Locate the cell with the specified text and output its (x, y) center coordinate. 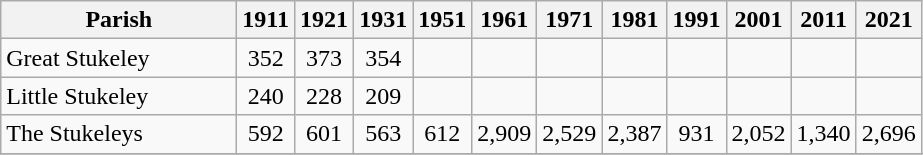
563 (384, 134)
601 (324, 134)
2011 (824, 20)
The Stukeleys (119, 134)
1,340 (824, 134)
2,529 (570, 134)
2,696 (888, 134)
240 (266, 96)
1961 (504, 20)
209 (384, 96)
2001 (758, 20)
373 (324, 58)
354 (384, 58)
1921 (324, 20)
Parish (119, 20)
1981 (634, 20)
1911 (266, 20)
612 (442, 134)
Little Stukeley (119, 96)
352 (266, 58)
Great Stukeley (119, 58)
592 (266, 134)
228 (324, 96)
2,052 (758, 134)
931 (696, 134)
1971 (570, 20)
1951 (442, 20)
2,387 (634, 134)
2,909 (504, 134)
2021 (888, 20)
1931 (384, 20)
1991 (696, 20)
